Determine the [x, y] coordinate at the center of the cell enclosing the given text.  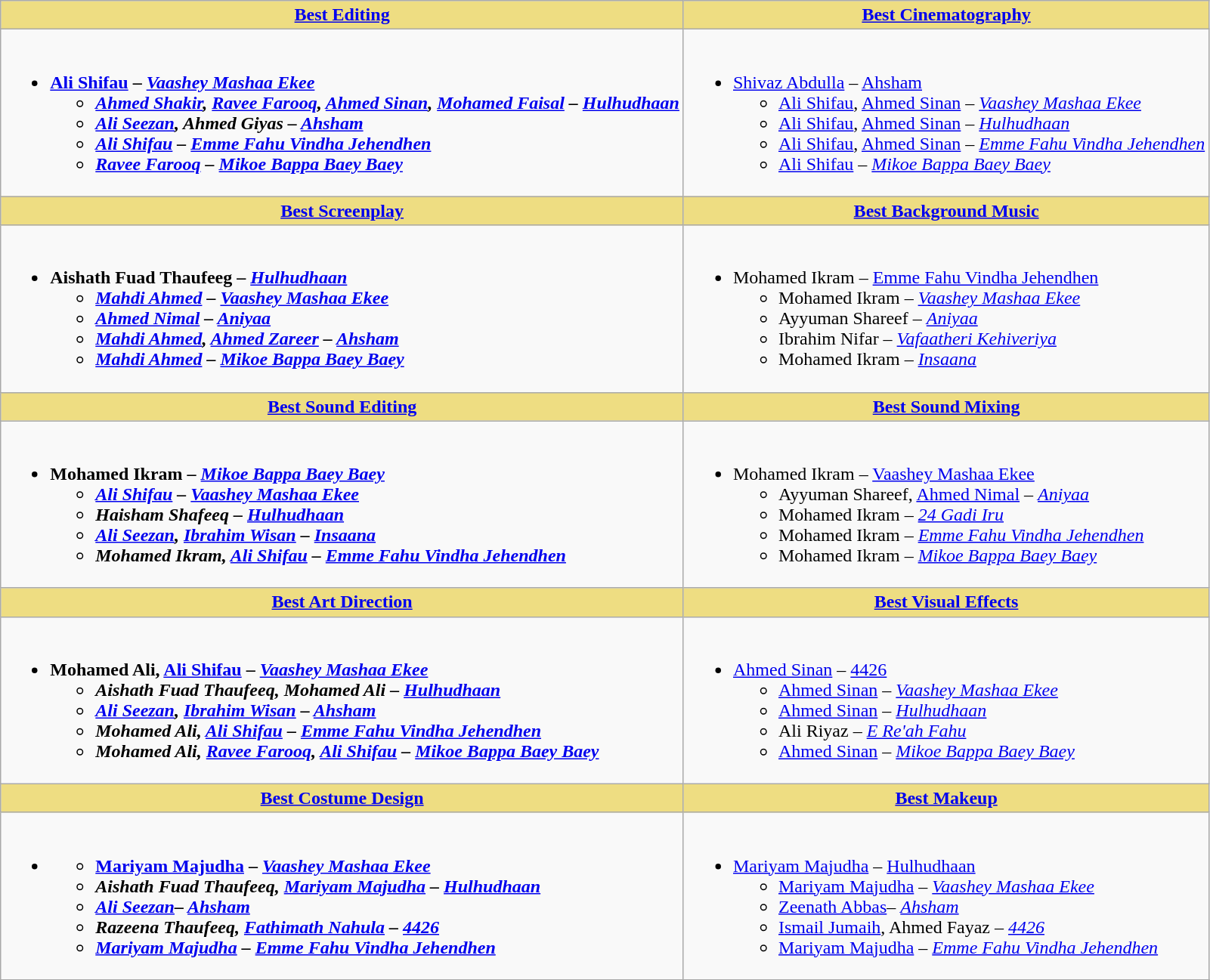
Best Editing [342, 15]
Best Costume Design [342, 798]
Best Background Music [946, 211]
Ahmed Sinan – 4426Ahmed Sinan – Vaashey Mashaa EkeeAhmed Sinan – HulhudhaanAli Riyaz – E Re'ah FahuAhmed Sinan – Mikoe Bappa Baey Baey [946, 700]
Best Screenplay [342, 211]
Best Cinematography [946, 15]
Best Makeup [946, 798]
Best Art Direction [342, 602]
Best Visual Effects [946, 602]
Best Sound Editing [342, 407]
Best Sound Mixing [946, 407]
